Provide the [X, Y] coordinate of the cell's center where the given text is located.  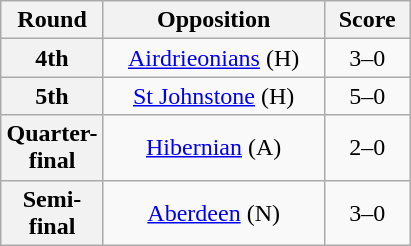
4th [52, 58]
Airdrieonians (H) [214, 58]
2–0 [367, 148]
Opposition [214, 20]
5th [52, 96]
Round [52, 20]
Score [367, 20]
Hibernian (A) [214, 148]
Semi-final [52, 212]
Quarter-final [52, 148]
Aberdeen (N) [214, 212]
5–0 [367, 96]
St Johnstone (H) [214, 96]
